Determine the (x, y) coordinate at the center of the cell enclosing the given text.  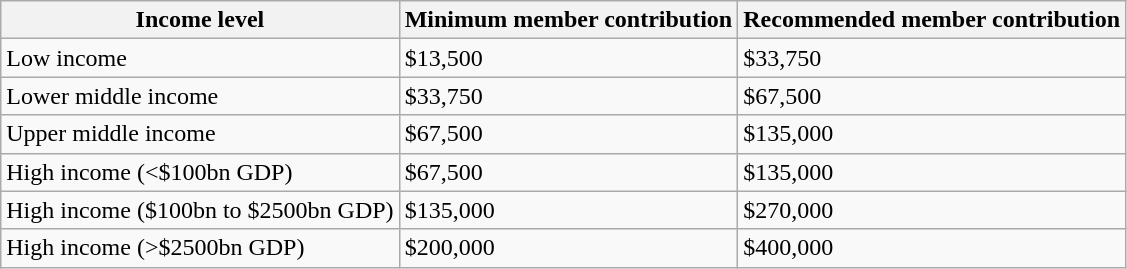
Minimum member contribution (568, 20)
Income level (200, 20)
Upper middle income (200, 134)
$270,000 (932, 210)
High income (<$100bn GDP) (200, 172)
Lower middle income (200, 96)
$13,500 (568, 58)
$400,000 (932, 248)
Recommended member contribution (932, 20)
Low income (200, 58)
High income ($100bn to $2500bn GDP) (200, 210)
High income (>$2500bn GDP) (200, 248)
$200,000 (568, 248)
